From the cell containing the given text, extract its center point as (x, y) coordinate. 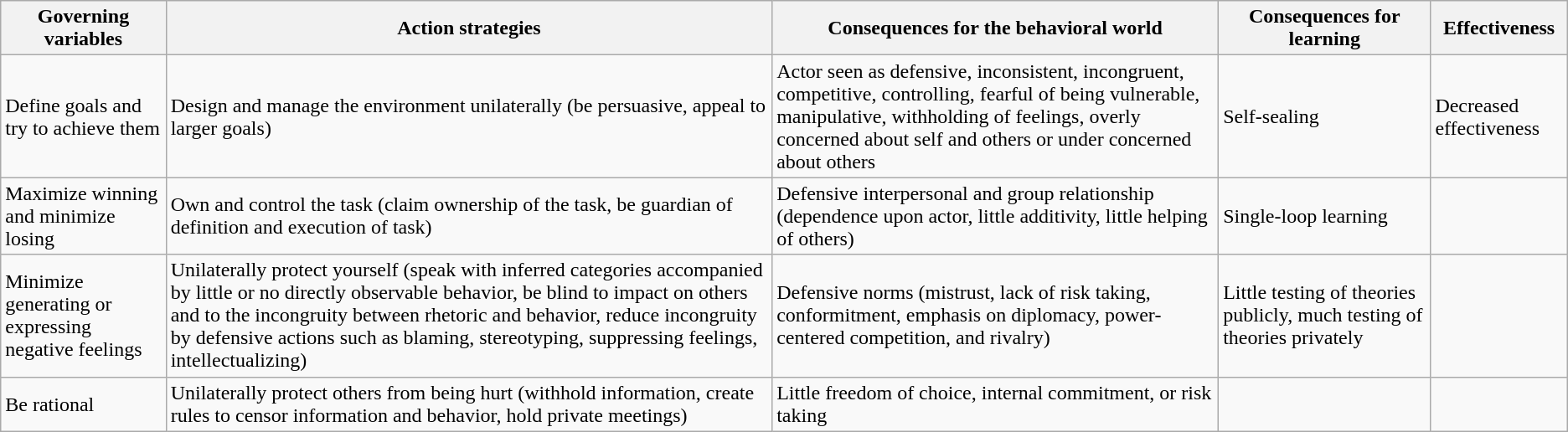
Little freedom of choice, internal commitment, or risk taking (995, 404)
Own and control the task (claim ownership of the task, be guardian of definition and execution of task) (469, 216)
Be rational (84, 404)
Self-sealing (1325, 116)
Defensive norms (mistrust, lack of risk taking, conformitment, emphasis on diplomacy, power-centered competition, and rivalry) (995, 316)
Consequences for the behavioral world (995, 28)
Minimize generating or expressing negative feelings (84, 316)
Consequences for learning (1325, 28)
Little testing of theories publicly, much testing of theories privately (1325, 316)
Maximize winning and minimize losing (84, 216)
Governing variables (84, 28)
Single-loop learning (1325, 216)
Decreased effectiveness (1499, 116)
Action strategies (469, 28)
Defensive interpersonal and group relationship (dependence upon actor, little additivity, little helping of others) (995, 216)
Effectiveness (1499, 28)
Unilaterally protect others from being hurt (withhold information, create rules to censor information and behavior, hold private meetings) (469, 404)
Design and manage the environment unilaterally (be persuasive, appeal to larger goals) (469, 116)
Define goals and try to achieve them (84, 116)
